Extract the [X, Y] coordinate from the center of the cell holding the provided text.  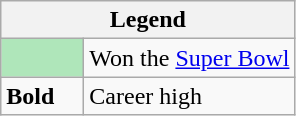
Bold [42, 96]
Won the Super Bowl [190, 58]
Career high [190, 96]
Legend [148, 20]
